Return the (X, Y) coordinate for the center point of the cell that contains the specified text.  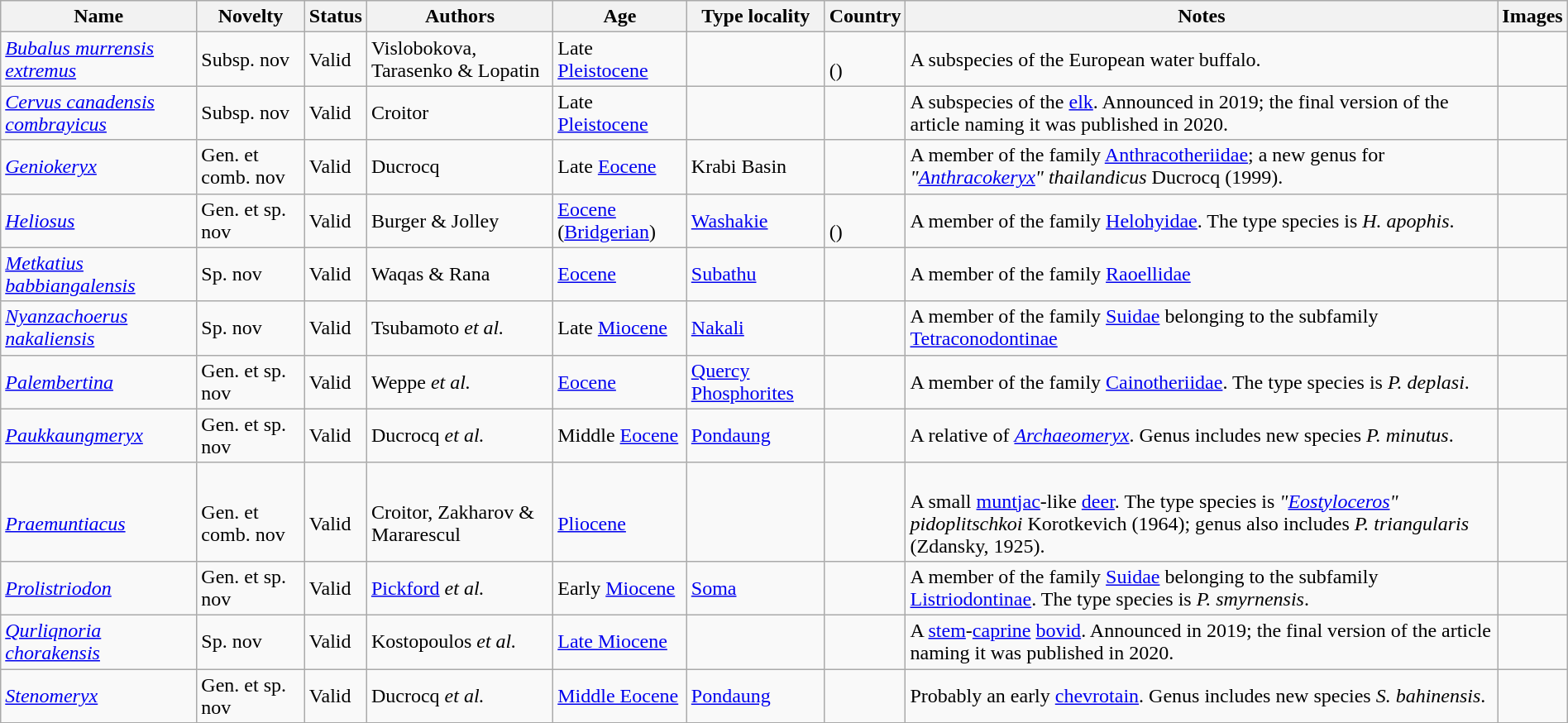
Tsubamoto et al. (460, 328)
Weppe et al. (460, 382)
Washakie (756, 220)
A member of the family Suidae belonging to the subfamily Tetraconodontinae (1202, 328)
Status (336, 17)
Notes (1202, 17)
Late Eocene (620, 167)
Name (99, 17)
Prolistriodon (99, 587)
A member of the family Suidae belonging to the subfamily Listriodontinae. The type species is P. smyrnensis. (1202, 587)
Early Miocene (620, 587)
Metkatius babbiangalensis (99, 275)
Type locality (756, 17)
Authors (460, 17)
Novelty (251, 17)
Kostopoulos et al. (460, 642)
Ducrocq (460, 167)
Krabi Basin (756, 167)
Subathu (756, 275)
Nyanzachoerus nakaliensis (99, 328)
Eocene (Bridgerian) (620, 220)
Burger & Jolley (460, 220)
Heliosus (99, 220)
Palembertina (99, 382)
Bubalus murrensis extremus (99, 60)
A small muntjac-like deer. The type species is "Eostyloceros" pidoplitschkoi Korotkevich (1964); genus also includes P. triangularis (Zdansky, 1925). (1202, 511)
Age (620, 17)
Country (865, 17)
Paukkaungmeryx (99, 435)
Probably an early chevrotain. Genus includes new species S. bahinensis. (1202, 695)
A member of the family Raoellidae (1202, 275)
Praemuntiacus (99, 511)
A relative of Archaeomeryx. Genus includes new species P. minutus. (1202, 435)
A member of the family Helohyidae. The type species is H. apophis. (1202, 220)
A subspecies of the elk. Announced in 2019; the final version of the article naming it was published in 2020. (1202, 113)
Waqas & Rana (460, 275)
Croitor (460, 113)
Geniokeryx (99, 167)
Soma (756, 587)
Nakali (756, 328)
A stem-caprine bovid. Announced in 2019; the final version of the article naming it was published in 2020. (1202, 642)
Stenomeryx (99, 695)
A subspecies of the European water buffalo. (1202, 60)
Quercy Phosphorites (756, 382)
Qurliqnoria chorakensis (99, 642)
Pickford et al. (460, 587)
Vislobokova, Tarasenko & Lopatin (460, 60)
Croitor, Zakharov & Mararescul (460, 511)
Pliocene (620, 511)
A member of the family Cainotheriidae. The type species is P. deplasi. (1202, 382)
Cervus canadensis combrayicus (99, 113)
A member of the family Anthracotheriidae; a new genus for "Anthracokeryx" thailandicus Ducrocq (1999). (1202, 167)
Images (1532, 17)
